Locate the cell with the specified text and output its [x, y] center coordinate. 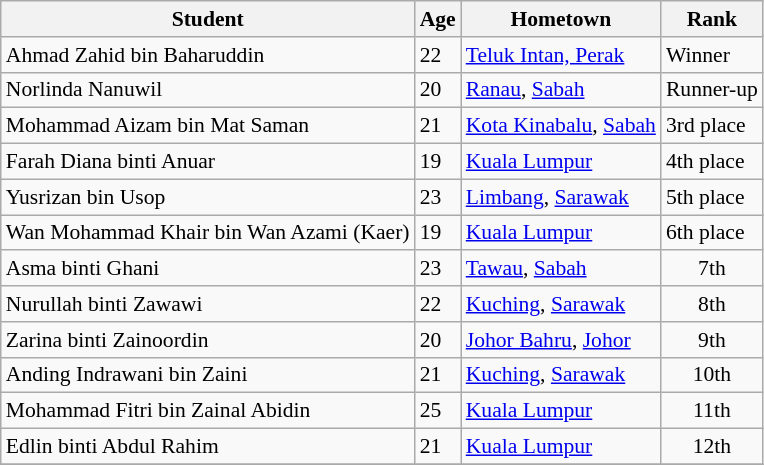
5th place [712, 197]
11th [712, 411]
Zarina binti Zainoordin [208, 340]
8th [712, 304]
Yusrizan bin Usop [208, 197]
Anding Indrawani bin Zaini [208, 375]
Mohammad Fitri bin Zainal Abidin [208, 411]
6th place [712, 233]
Student [208, 19]
Teluk Intan, Perak [561, 55]
3rd place [712, 126]
7th [712, 269]
Farah Diana binti Anuar [208, 162]
Winner [712, 55]
Ahmad Zahid bin Baharuddin [208, 55]
Johor Bahru, Johor [561, 340]
Rank [712, 19]
Norlinda Nanuwil [208, 90]
Nurullah binti Zawawi [208, 304]
Age [438, 19]
Runner-up [712, 90]
Asma binti Ghani [208, 269]
4th place [712, 162]
25 [438, 411]
Tawau, Sabah [561, 269]
12th [712, 447]
Wan Mohammad Khair bin Wan Azami (Kaer) [208, 233]
Kota Kinabalu, Sabah [561, 126]
Limbang, Sarawak [561, 197]
Edlin binti Abdul Rahim [208, 447]
Hometown [561, 19]
Mohammad Aizam bin Mat Saman [208, 126]
9th [712, 340]
Ranau, Sabah [561, 90]
10th [712, 375]
